From the cell containing the given text, extract its center point as (x, y) coordinate. 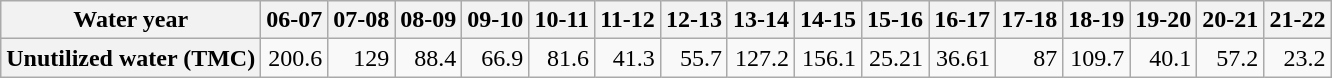
16-17 (962, 20)
127.2 (760, 58)
23.2 (1298, 58)
17-18 (1030, 20)
200.6 (294, 58)
40.1 (1164, 58)
15-16 (896, 20)
14-15 (828, 20)
109.7 (1096, 58)
09-10 (496, 20)
10-11 (562, 20)
41.3 (628, 58)
81.6 (562, 58)
21-22 (1298, 20)
18-19 (1096, 20)
07-08 (362, 20)
87 (1030, 58)
19-20 (1164, 20)
57.2 (1230, 58)
88.4 (428, 58)
12-13 (694, 20)
156.1 (828, 58)
08-09 (428, 20)
20-21 (1230, 20)
55.7 (694, 58)
06-07 (294, 20)
11-12 (628, 20)
66.9 (496, 58)
129 (362, 58)
36.61 (962, 58)
Water year (131, 20)
Unutilized water (TMC) (131, 58)
25.21 (896, 58)
13-14 (760, 20)
